Pinpoint the cell where the given text exists, returning its (X, Y) midpoint coordinate. 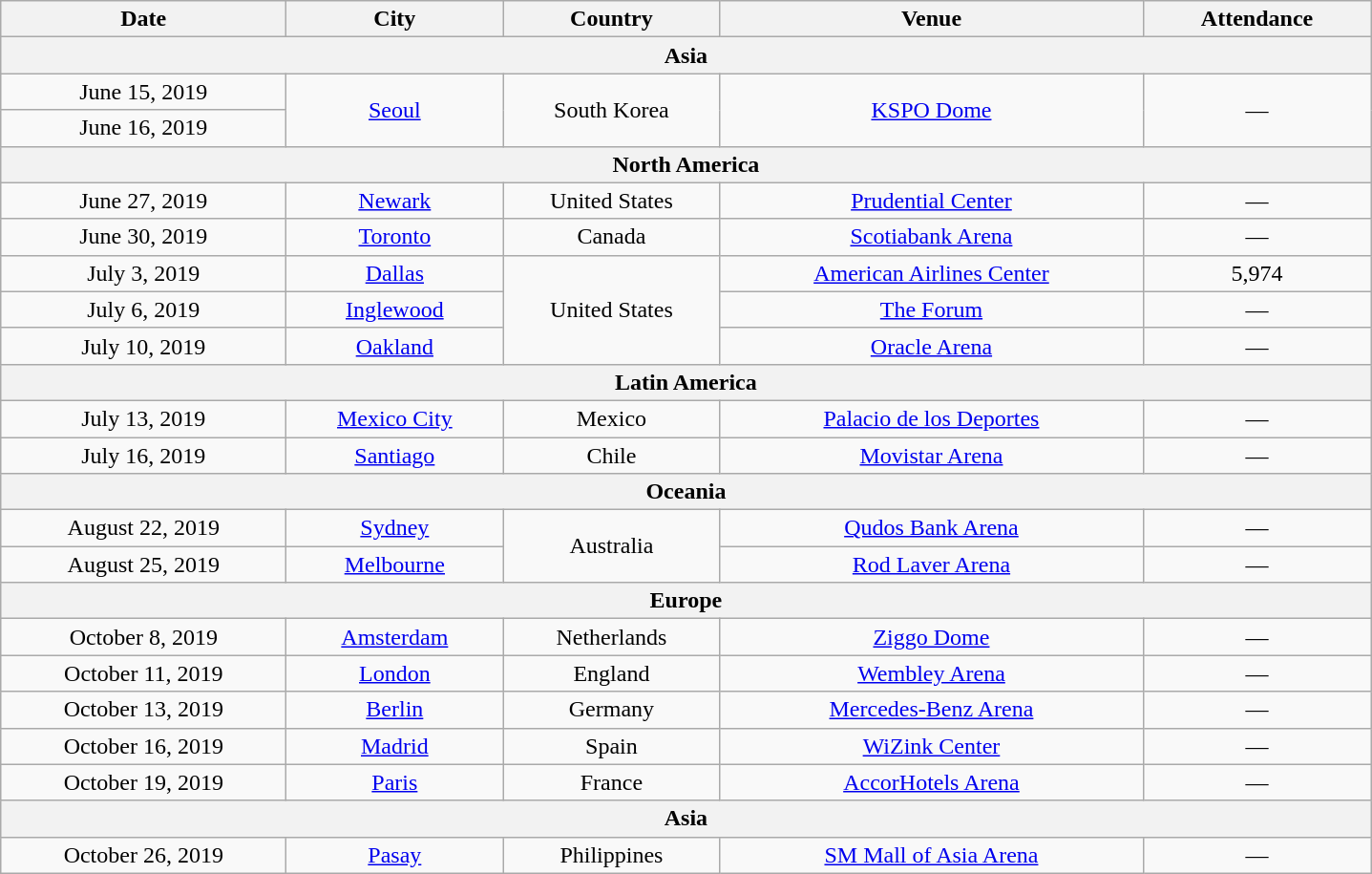
July 3, 2019 (143, 273)
Oracle Arena (932, 346)
Mexico (611, 418)
Canada (611, 237)
Santiago (395, 456)
Pasay (395, 855)
Attendance (1256, 19)
October 19, 2019 (143, 782)
Madrid (395, 746)
SM Mall of Asia Arena (932, 855)
August 22, 2019 (143, 528)
Movistar Arena (932, 456)
October 16, 2019 (143, 746)
October 26, 2019 (143, 855)
Philippines (611, 855)
Mercedes-Benz Arena (932, 710)
Scotiabank Arena (932, 237)
Chile (611, 456)
Australia (611, 546)
August 25, 2019 (143, 565)
October 11, 2019 (143, 673)
Seoul (395, 110)
American Airlines Center (932, 273)
July 16, 2019 (143, 456)
Prudential Center (932, 201)
City (395, 19)
Newark (395, 201)
Spain (611, 746)
London (395, 673)
June 27, 2019 (143, 201)
Ziggo Dome (932, 637)
July 10, 2019 (143, 346)
South Korea (611, 110)
October 13, 2019 (143, 710)
5,974 (1256, 273)
Palacio de los Deportes (932, 418)
Wembley Arena (932, 673)
KSPO Dome (932, 110)
Dallas (395, 273)
Date (143, 19)
Venue (932, 19)
Qudos Bank Arena (932, 528)
Amsterdam (395, 637)
Mexico City (395, 418)
July 13, 2019 (143, 418)
Berlin (395, 710)
October 8, 2019 (143, 637)
Paris (395, 782)
Country (611, 19)
Melbourne (395, 565)
North America (686, 164)
Latin America (686, 382)
AccorHotels Arena (932, 782)
Europe (686, 601)
Netherlands (611, 637)
Oceania (686, 492)
England (611, 673)
Oakland (395, 346)
Germany (611, 710)
June 30, 2019 (143, 237)
Toronto (395, 237)
June 15, 2019 (143, 92)
Sydney (395, 528)
The Forum (932, 309)
Inglewood (395, 309)
June 16, 2019 (143, 128)
July 6, 2019 (143, 309)
Rod Laver Arena (932, 565)
France (611, 782)
WiZink Center (932, 746)
